Pinpoint the cell where the given text exists, returning its [X, Y] midpoint coordinate. 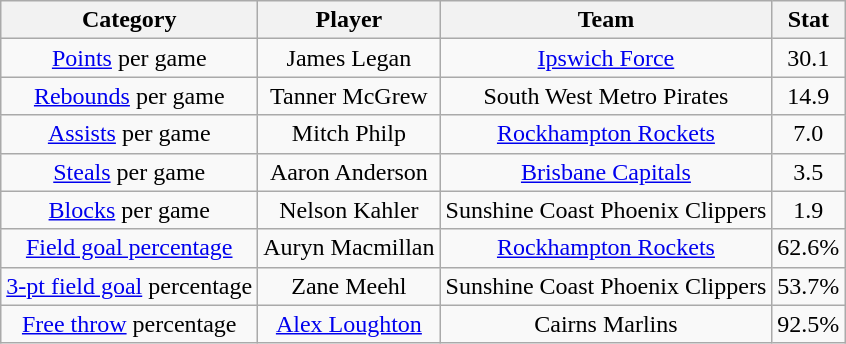
Field goal percentage [130, 248]
62.6% [808, 248]
Ipswich Force [606, 58]
Cairns Marlins [606, 324]
1.9 [808, 210]
3.5 [808, 172]
Brisbane Capitals [606, 172]
92.5% [808, 324]
Mitch Philp [349, 134]
Aaron Anderson [349, 172]
Nelson Kahler [349, 210]
Steals per game [130, 172]
Blocks per game [130, 210]
South West Metro Pirates [606, 96]
14.9 [808, 96]
Rebounds per game [130, 96]
Alex Loughton [349, 324]
James Legan [349, 58]
Auryn Macmillan [349, 248]
Player [349, 20]
7.0 [808, 134]
Points per game [130, 58]
Assists per game [130, 134]
Category [130, 20]
Tanner McGrew [349, 96]
30.1 [808, 58]
53.7% [808, 286]
Zane Meehl [349, 286]
3-pt field goal percentage [130, 286]
Team [606, 20]
Stat [808, 20]
Free throw percentage [130, 324]
